Scan for the cell matching the given text and deliver its [x, y] coordinate at center. 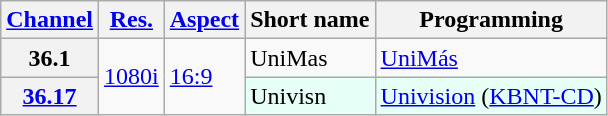
UniMás [491, 58]
36.17 [50, 96]
1080i [132, 77]
Channel [50, 20]
Aspect [204, 20]
Short name [310, 20]
UniMas [310, 58]
36.1 [50, 58]
Univision (KBNT-CD) [491, 96]
Programming [491, 20]
Res. [132, 20]
16:9 [204, 77]
Univisn [310, 96]
